Extract the (X, Y) coordinate from the center of the cell holding the provided text.  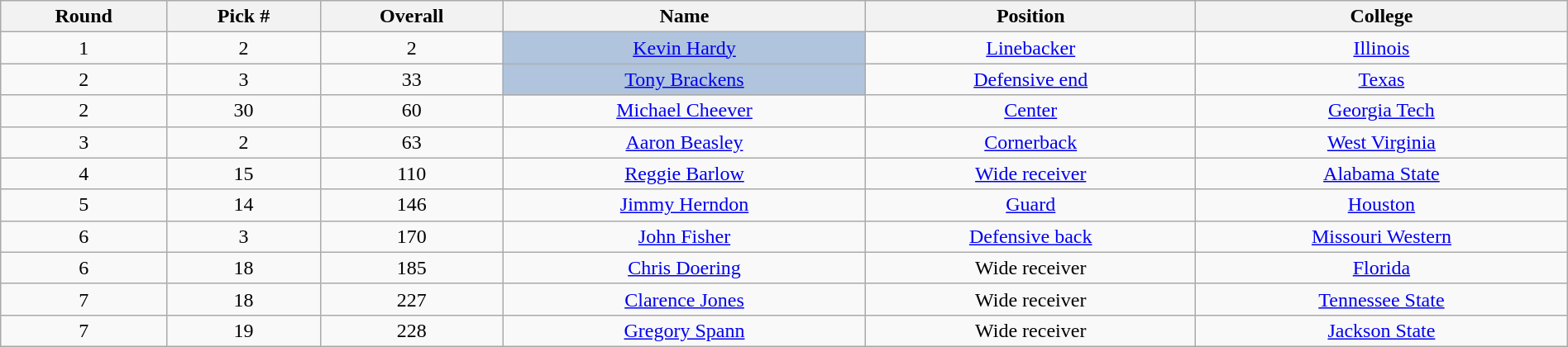
63 (412, 142)
Texas (1382, 79)
Tennessee State (1382, 299)
West Virginia (1382, 142)
14 (244, 205)
Reggie Barlow (685, 173)
185 (412, 268)
Illinois (1382, 48)
15 (244, 173)
Defensive back (1030, 236)
Defensive end (1030, 79)
Kevin Hardy (685, 48)
Overall (412, 17)
Jimmy Herndon (685, 205)
Gregory Spann (685, 330)
Tony Brackens (685, 79)
Georgia Tech (1382, 111)
Position (1030, 17)
170 (412, 236)
Name (685, 17)
College (1382, 17)
Alabama State (1382, 173)
110 (412, 173)
Round (84, 17)
Cornerback (1030, 142)
Jackson State (1382, 330)
30 (244, 111)
Guard (1030, 205)
Michael Cheever (685, 111)
19 (244, 330)
146 (412, 205)
Clarence Jones (685, 299)
33 (412, 79)
228 (412, 330)
1 (84, 48)
Aaron Beasley (685, 142)
Pick # (244, 17)
Houston (1382, 205)
4 (84, 173)
Chris Doering (685, 268)
60 (412, 111)
227 (412, 299)
5 (84, 205)
Florida (1382, 268)
Missouri Western (1382, 236)
John Fisher (685, 236)
Linebacker (1030, 48)
Center (1030, 111)
